Pinpoint the cell where the given text exists, returning its [X, Y] midpoint coordinate. 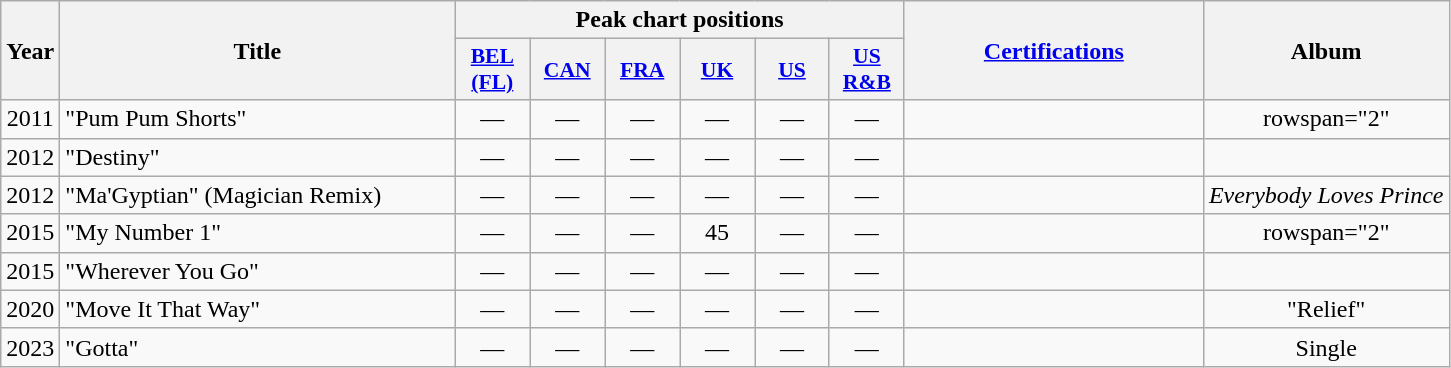
"Relief" [1326, 309]
"Wherever You Go" [258, 271]
"Ma'Gyptian" (Magician Remix) [258, 195]
Title [258, 50]
"Destiny" [258, 157]
CAN [568, 70]
Certifications [1054, 50]
2011 [30, 119]
UK [718, 70]
Year [30, 50]
2023 [30, 347]
Single [1326, 347]
Peak chart positions [680, 20]
"Pum Pum Shorts" [258, 119]
US [792, 70]
FRA [642, 70]
45 [718, 233]
Album [1326, 50]
"My Number 1" [258, 233]
2020 [30, 309]
"Move It That Way" [258, 309]
BEL(FL) [492, 70]
"Gotta" [258, 347]
Everybody Loves Prince [1326, 195]
US R&B [866, 70]
